From the cell containing the given text, extract its center point as (X, Y) coordinate. 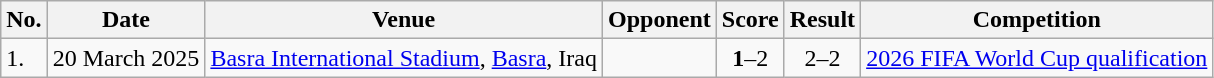
Competition (1037, 20)
Date (126, 20)
Opponent (660, 20)
20 March 2025 (126, 58)
Venue (404, 20)
2–2 (822, 58)
Basra International Stadium, Basra, Iraq (404, 58)
Result (822, 20)
No. (24, 20)
Score (750, 20)
2026 FIFA World Cup qualification (1037, 58)
1. (24, 58)
1–2 (750, 58)
